Identify which cell holds the provided text, then report its [X, Y] central coordinate. 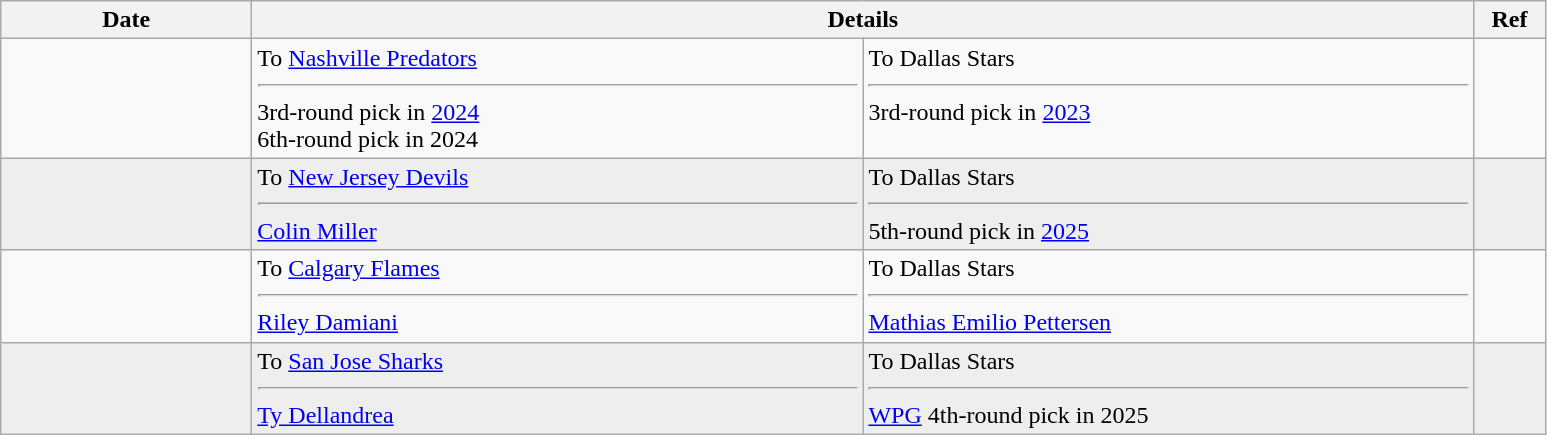
Ref [1510, 20]
To Calgary FlamesRiley Damiani [558, 296]
To Dallas StarsMathias Emilio Pettersen [1168, 296]
To Dallas StarsWPG 4th-round pick in 2025 [1168, 388]
To New Jersey DevilsColin Miller [558, 204]
Details [863, 20]
To Dallas Stars3rd-round pick in 2023 [1168, 98]
To San Jose SharksTy Dellandrea [558, 388]
To Nashville Predators3rd-round pick in 20246th-round pick in 2024 [558, 98]
To Dallas Stars5th-round pick in 2025 [1168, 204]
Date [126, 20]
